Return the [X, Y] coordinate for the center point of the cell that contains the specified text.  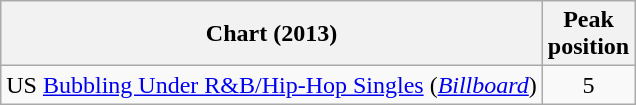
5 [588, 85]
Chart (2013) [272, 34]
US Bubbling Under R&B/Hip-Hop Singles (Billboard) [272, 85]
Peakposition [588, 34]
